From the cell containing the given text, extract its center point as [x, y] coordinate. 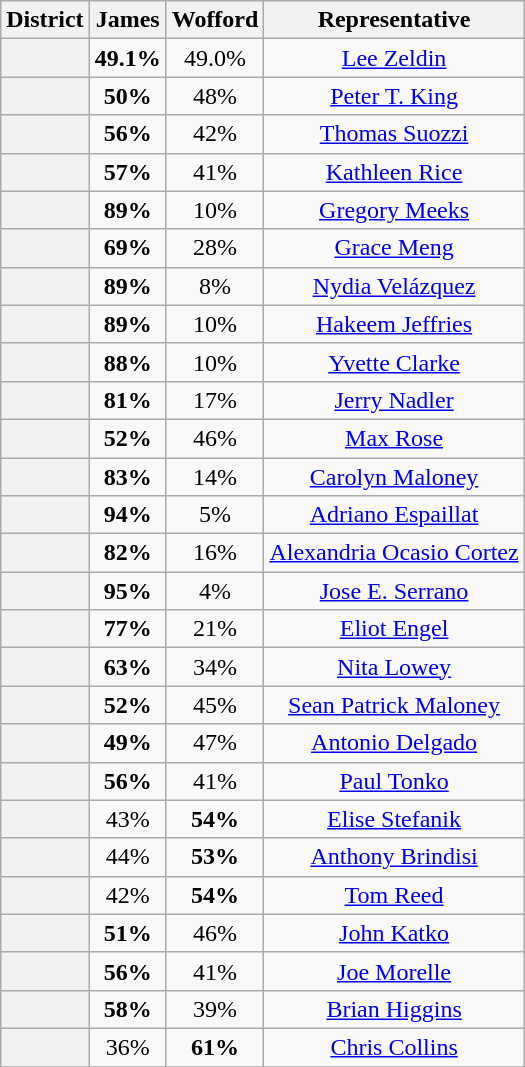
69% [128, 248]
John Katko [394, 933]
16% [215, 553]
36% [128, 1047]
94% [128, 515]
50% [128, 96]
49.0% [215, 58]
Paul Tonko [394, 781]
88% [128, 362]
Wofford [215, 20]
61% [215, 1047]
Gregory Meeks [394, 210]
Thomas Suozzi [394, 134]
Lee Zeldin [394, 58]
45% [215, 705]
Brian Higgins [394, 1009]
Grace Meng [394, 248]
Kathleen Rice [394, 172]
53% [215, 857]
49% [128, 743]
43% [128, 819]
47% [215, 743]
49.1% [128, 58]
Jose E. Serrano [394, 591]
Peter T. King [394, 96]
Eliot Engel [394, 629]
Yvette Clarke [394, 362]
83% [128, 477]
Elise Stefanik [394, 819]
17% [215, 400]
58% [128, 1009]
14% [215, 477]
5% [215, 515]
Sean Patrick Maloney [394, 705]
Anthony Brindisi [394, 857]
Adriano Espaillat [394, 515]
95% [128, 591]
57% [128, 172]
Nita Lowey [394, 667]
21% [215, 629]
Alexandria Ocasio Cortez [394, 553]
Chris Collins [394, 1047]
44% [128, 857]
Tom Reed [394, 895]
Carolyn Maloney [394, 477]
28% [215, 248]
81% [128, 400]
District [45, 20]
39% [215, 1009]
Antonio Delgado [394, 743]
48% [215, 96]
77% [128, 629]
34% [215, 667]
Hakeem Jeffries [394, 324]
Representative [394, 20]
63% [128, 667]
Max Rose [394, 438]
8% [215, 286]
51% [128, 933]
4% [215, 591]
Joe Morelle [394, 971]
Nydia Velázquez [394, 286]
James [128, 20]
82% [128, 553]
Jerry Nadler [394, 400]
